Return the [X, Y] coordinate for the center point of the cell that contains the specified text.  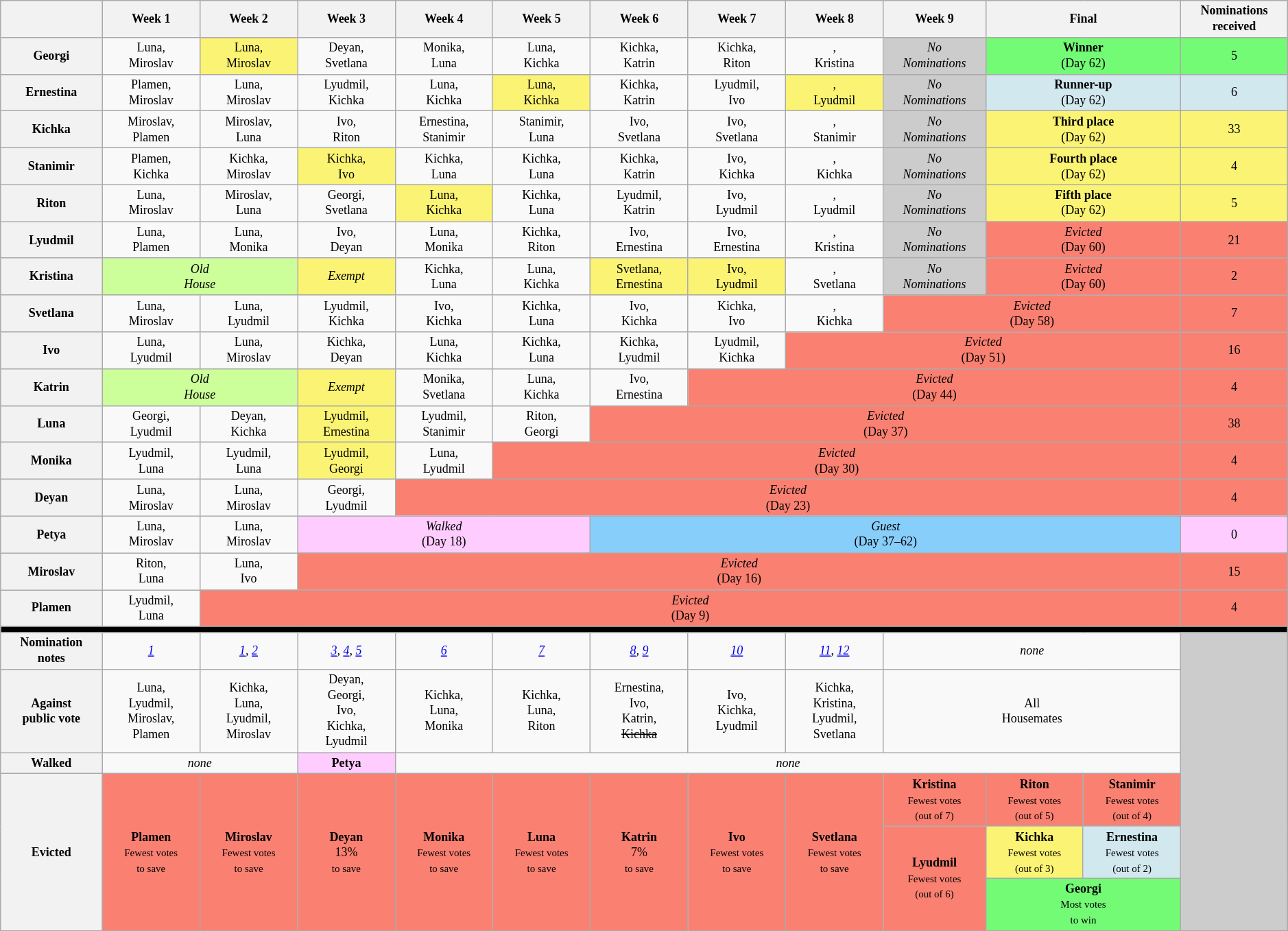
Ivo,Deyan [346, 240]
Fourth place(Day 62) [1084, 166]
Kichka,Lyudmil [639, 351]
Georgi,Svetlana [346, 203]
GeorgiMost votesto win [1084, 904]
Deyan,Svetlana [346, 56]
Lyudmil,Georgi [346, 461]
Svetlana [51, 314]
Week 5 [541, 19]
Kichka,Miroslav [248, 166]
Lyudmil [51, 240]
38 [1235, 424]
Svetlana,Ernestina [639, 276]
Deyan,Georgi,Ivo,Kichka,Lyudmil [346, 711]
PlamenFewest votesto save [151, 852]
Evicted [51, 852]
Luna,Plamen [151, 240]
0 [1235, 534]
Lyudmil,Stanimir [444, 424]
Week 2 [248, 19]
Evicted(Day 44) [934, 387]
Stanimir,Luna [541, 130]
Luna,Lyudmil,Miroslav,Plamen [151, 711]
Week 3 [346, 19]
Deyan,Kichka [248, 424]
Kichka,Luna,Monika [444, 711]
Ernestina,Ivo,Katrin,Kichka [639, 711]
Riton,Luna [151, 571]
Miroslav,Plamen [151, 130]
Evicted(Day 51) [983, 351]
Lyudmil,Katrin [639, 203]
Kichka,Kristina,Lyudmil,Svetlana [835, 711]
Againstpublic vote [51, 711]
,Svetlana [835, 276]
1, 2 [248, 651]
Monika,Luna [444, 56]
RitonFewest votes(out of 5) [1034, 800]
Guest(Day 37–62) [886, 534]
LunaFewest votesto save [541, 852]
Ivo,Kichka,Lyudmil [737, 711]
Winner(Day 62) [1084, 56]
,Stanimir [835, 130]
Luna,Ivo [248, 571]
Week 1 [151, 19]
15 [1235, 571]
Fifth place(Day 62) [1084, 203]
Final [1084, 19]
16 [1235, 351]
Walked [51, 763]
Kichka,Luna,Lyudmil,Miroslav [248, 711]
Luna [51, 424]
Week 9 [934, 19]
Stanimir [51, 166]
1 [151, 651]
Ernestina,Stanimir [444, 130]
Lyudmil,Ernestina [346, 424]
Katrin7%to save [639, 852]
Week 6 [639, 19]
Kichka [51, 130]
LyudmilFewest votes(out of 6) [934, 878]
IvoFewest votesto save [737, 852]
Deyan [51, 497]
SvetlanaFewest votesto save [835, 852]
Evicted(Day 58) [1032, 314]
Ernestina [51, 93]
Kristina [51, 276]
Evicted(Day 37) [886, 424]
Evicted(Day 23) [788, 497]
MonikaFewest votesto save [444, 852]
Ivo [51, 351]
KichkaFewest votes(out of 3) [1034, 852]
AllHousemates [1032, 711]
KristinaFewest votes(out of 7) [934, 800]
Plamen [51, 609]
Kichka,Luna,Riton [541, 711]
Miroslav [51, 571]
Evicted(Day 16) [739, 571]
Riton [51, 203]
Runner-up(Day 62) [1084, 93]
10 [737, 651]
Week 4 [444, 19]
Week 8 [835, 19]
Third place(Day 62) [1084, 130]
Evicted(Day 30) [837, 461]
Deyan13%to save [346, 852]
Georgi [51, 56]
Evicted(Day 9) [690, 609]
Katrin [51, 387]
Plamen,Kichka [151, 166]
Nominationnotes [51, 651]
Monika [51, 461]
MiroslavFewest votesto save [248, 852]
StanimirFewest votes(out of 4) [1132, 800]
2 [1235, 276]
21 [1235, 240]
8, 9 [639, 651]
Plamen,Miroslav [151, 93]
Riton,Georgi [541, 424]
Walked(Day 18) [444, 534]
Ivo,Riton [346, 130]
33 [1235, 130]
11, 12 [835, 651]
Week 7 [737, 19]
Monika,Svetlana [444, 387]
Lyudmil,Ivo [737, 93]
Kichka,Deyan [346, 351]
3, 4, 5 [346, 651]
ErnestinaFewest votes(out of 2) [1132, 852]
Nominationsreceived [1235, 19]
